Extract the (x, y) coordinate from the center of the cell holding the provided text.  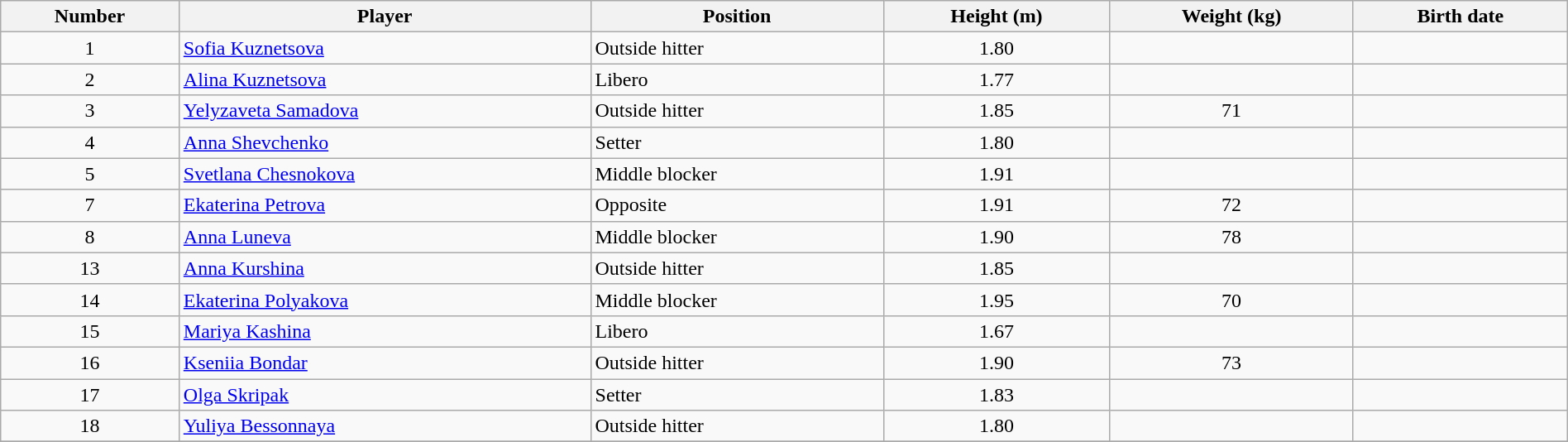
Birth date (1460, 17)
Weight (kg) (1232, 17)
Mariya Kashina (385, 331)
Anna Shevchenko (385, 142)
15 (90, 331)
1.83 (997, 395)
Olga Skripak (385, 395)
8 (90, 237)
78 (1232, 237)
Ekaterina Petrova (385, 205)
73 (1232, 363)
14 (90, 300)
Height (m) (997, 17)
Alina Kuznetsova (385, 79)
18 (90, 426)
Anna Kurshina (385, 268)
13 (90, 268)
Ekaterina Polyakova (385, 300)
1.67 (997, 331)
Anna Luneva (385, 237)
70 (1232, 300)
7 (90, 205)
72 (1232, 205)
2 (90, 79)
1.95 (997, 300)
Sofia Kuznetsova (385, 48)
17 (90, 395)
Svetlana Chesnokova (385, 174)
Yelyzaveta Samadova (385, 111)
Player (385, 17)
Opposite (737, 205)
1.77 (997, 79)
1 (90, 48)
Kseniia Bondar (385, 363)
3 (90, 111)
16 (90, 363)
71 (1232, 111)
Yuliya Bessonnaya (385, 426)
5 (90, 174)
Number (90, 17)
Position (737, 17)
4 (90, 142)
